Capture the cell that displays the provided text and extract its (X, Y) central coordinate. 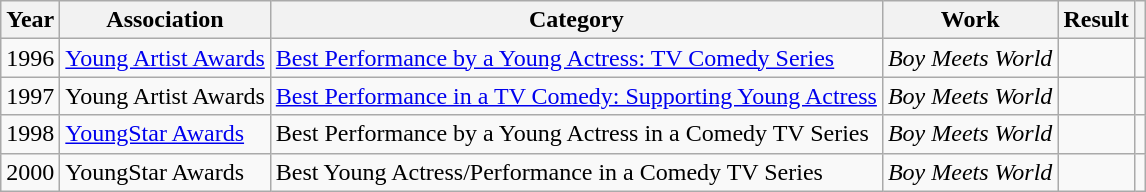
Best Performance by a Young Actress: TV Comedy Series (576, 58)
Work (970, 20)
Result (1096, 20)
Best Performance in a TV Comedy: Supporting Young Actress (576, 96)
Category (576, 20)
Year (30, 20)
2000 (30, 172)
Best Young Actress/Performance in a Comedy TV Series (576, 172)
Association (165, 20)
1998 (30, 134)
1997 (30, 96)
1996 (30, 58)
Best Performance by a Young Actress in a Comedy TV Series (576, 134)
